Locate the cell with the specified text and output its (X, Y) center coordinate. 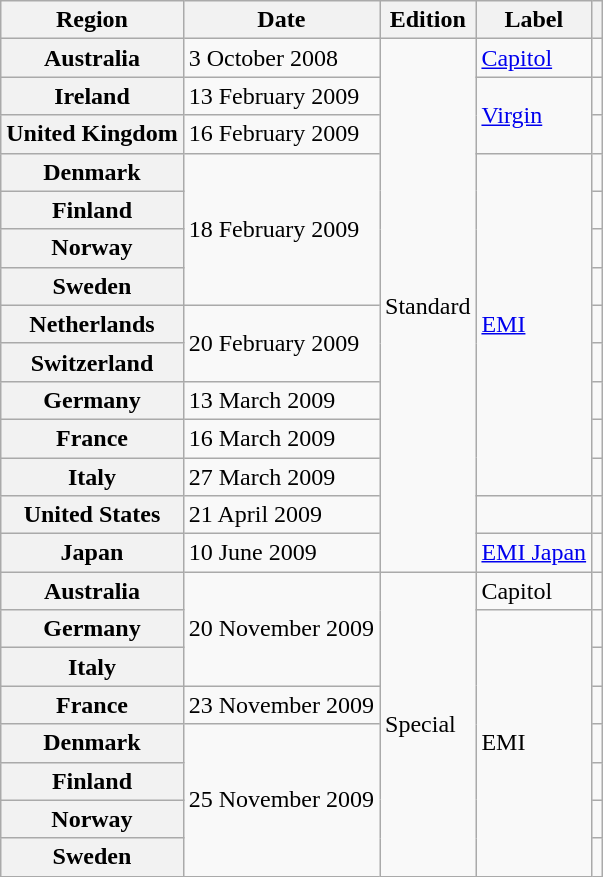
18 February 2009 (281, 229)
16 February 2009 (281, 134)
Switzerland (92, 362)
Japan (92, 553)
Virgin (534, 115)
Label (534, 20)
Ireland (92, 96)
United Kingdom (92, 134)
10 June 2009 (281, 553)
13 March 2009 (281, 400)
20 February 2009 (281, 343)
Edition (428, 20)
13 February 2009 (281, 96)
23 November 2009 (281, 705)
16 March 2009 (281, 438)
Special (428, 724)
25 November 2009 (281, 800)
20 November 2009 (281, 629)
27 March 2009 (281, 477)
Region (92, 20)
3 October 2008 (281, 58)
Date (281, 20)
21 April 2009 (281, 515)
Standard (428, 306)
United States (92, 515)
EMI Japan (534, 553)
Netherlands (92, 324)
